Find where the given text appears and provide that cell's center as (x, y) coordinate. 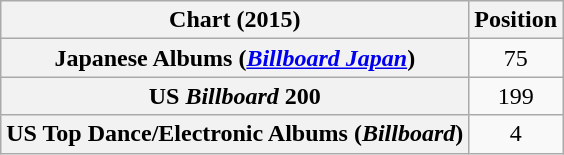
Position (516, 20)
Japanese Albums (Billboard Japan) (235, 58)
Chart (2015) (235, 20)
4 (516, 134)
US Top Dance/Electronic Albums (Billboard) (235, 134)
199 (516, 96)
75 (516, 58)
US Billboard 200 (235, 96)
